Identify which cell holds the provided text, then report its [x, y] central coordinate. 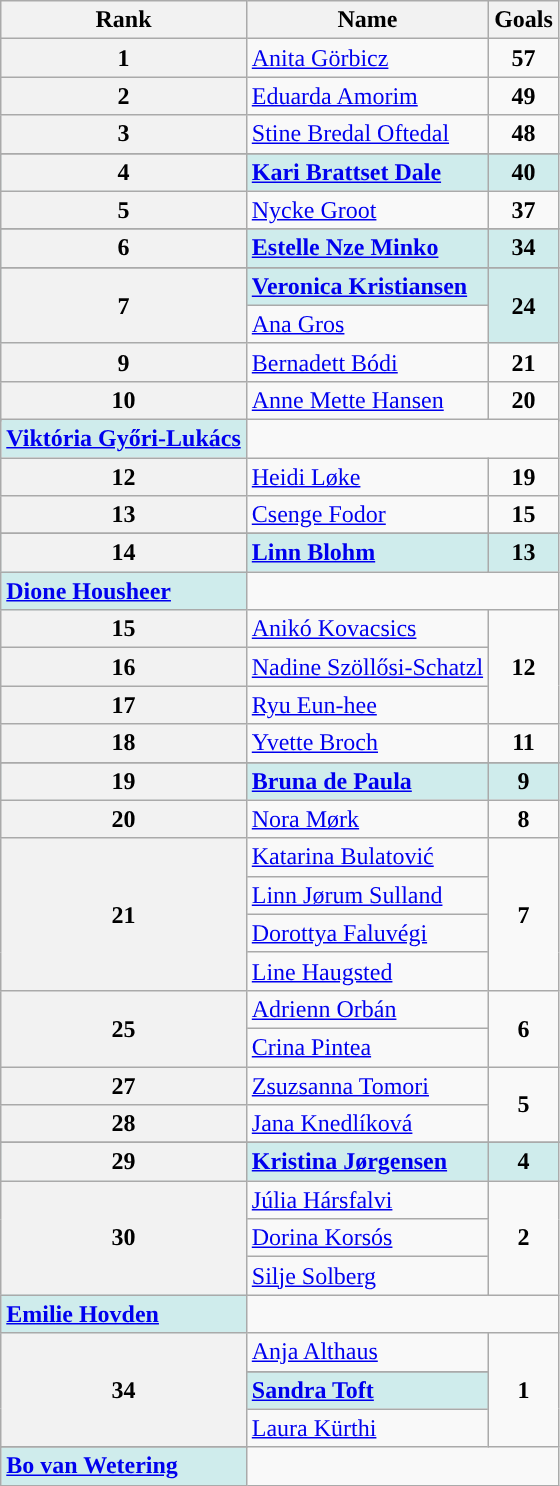
Anja Althaus [367, 1352]
57 [524, 58]
Bruna de Paula [367, 781]
24 [524, 305]
18 [124, 743]
Estelle Nze Minko [367, 248]
Line Haugsted [367, 971]
Heidi Løke [367, 477]
Dione Housheer [124, 591]
Anne Mette Hansen [367, 400]
40 [524, 172]
Kari Brattset Dale [367, 172]
Bo van Wetering [124, 1466]
14 [124, 553]
Goals [524, 20]
Anita Görbicz [367, 58]
Dorottya Faluvégi [367, 933]
17 [124, 705]
Viktória Győri-Lukács [124, 438]
Name [367, 20]
Jana Knedlíková [367, 1124]
28 [124, 1124]
Csenge Fodor [367, 515]
Stine Bredal Oftedal [367, 134]
8 [524, 819]
Dorina Korsós [367, 1238]
30 [124, 1238]
29 [124, 1162]
Silje Solberg [367, 1276]
Veronica Kristiansen [367, 286]
48 [524, 134]
11 [524, 743]
Linn Blohm [367, 553]
Laura Kürthi [367, 1428]
16 [124, 667]
Ryu Eun-hee [367, 705]
37 [524, 210]
Nadine Szöllősi-Schatzl [367, 667]
49 [524, 96]
Nycke Groot [367, 210]
Adrienn Orbán [367, 1009]
Rank [124, 20]
Anikó Kovacsics [367, 629]
10 [124, 400]
Bernadett Bódi [367, 362]
3 [124, 134]
Zsuzsanna Tomori [367, 1085]
Linn Jørum Sulland [367, 895]
Eduarda Amorim [367, 96]
25 [124, 1028]
Nora Mørk [367, 819]
Ana Gros [367, 324]
Yvette Broch [367, 743]
Júlia Hársfalvi [367, 1200]
Crina Pintea [367, 1047]
Kristina Jørgensen [367, 1162]
Sandra Toft [367, 1390]
Katarina Bulatović [367, 857]
Emilie Hovden [124, 1314]
27 [124, 1085]
